Find where the given text appears and provide that cell's center as [X, Y] coordinate. 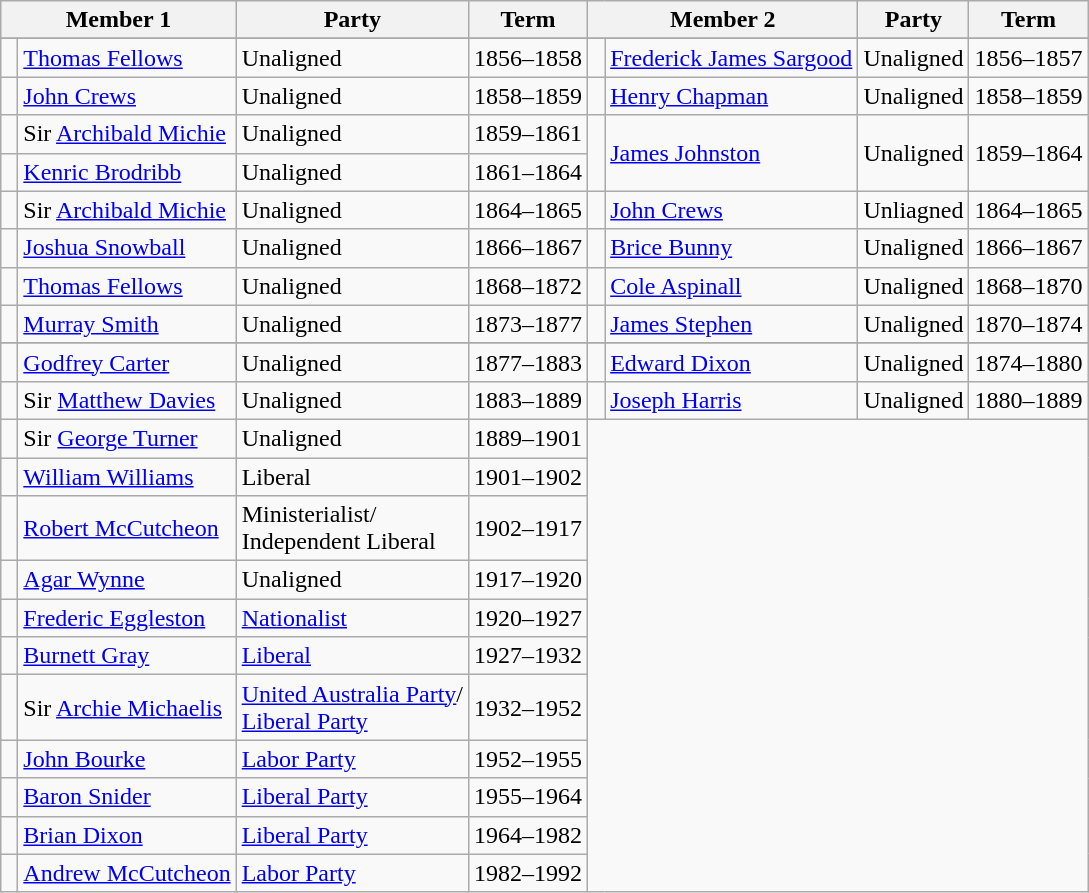
Brice Bunny [732, 248]
James Johnston [732, 153]
Godfrey Carter [127, 362]
United Australia Party/Liberal Party [352, 708]
Joseph Harris [732, 400]
Kenric Brodribb [127, 172]
Andrew McCutcheon [127, 873]
1920–1927 [528, 618]
1868–1872 [528, 286]
1856–1858 [528, 58]
Frederick James Sargood [732, 58]
1873–1877 [528, 324]
1859–1861 [528, 134]
1901–1902 [528, 477]
1955–1964 [528, 797]
James Stephen [732, 324]
1868–1870 [1028, 286]
1932–1952 [528, 708]
John Bourke [127, 759]
Frederic Eggleston [127, 618]
1880–1889 [1028, 400]
Burnett Gray [127, 656]
1964–1982 [528, 835]
Edward Dixon [732, 362]
Sir George Turner [127, 438]
1889–1901 [528, 438]
1902–1917 [528, 528]
Murray Smith [127, 324]
Member 1 [118, 20]
Unliagned [914, 210]
1917–1920 [528, 580]
Agar Wynne [127, 580]
1856–1857 [1028, 58]
Henry Chapman [732, 96]
1861–1864 [528, 172]
William Williams [127, 477]
1883–1889 [528, 400]
Baron Snider [127, 797]
Robert McCutcheon [127, 528]
1874–1880 [1028, 362]
1927–1932 [528, 656]
1877–1883 [528, 362]
Sir Matthew Davies [127, 400]
Nationalist [352, 618]
Member 2 [723, 20]
Ministerialist/Independent Liberal [352, 528]
Brian Dixon [127, 835]
1952–1955 [528, 759]
1982–1992 [528, 873]
Cole Aspinall [732, 286]
Joshua Snowball [127, 248]
1870–1874 [1028, 324]
Sir Archie Michaelis [127, 708]
1859–1864 [1028, 153]
